Scan for the cell matching the given text and deliver its [X, Y] coordinate at center. 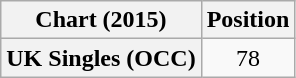
Position [248, 20]
78 [248, 58]
Chart (2015) [101, 20]
UK Singles (OCC) [101, 58]
